Find where the given text appears and provide that cell's center as (X, Y) coordinate. 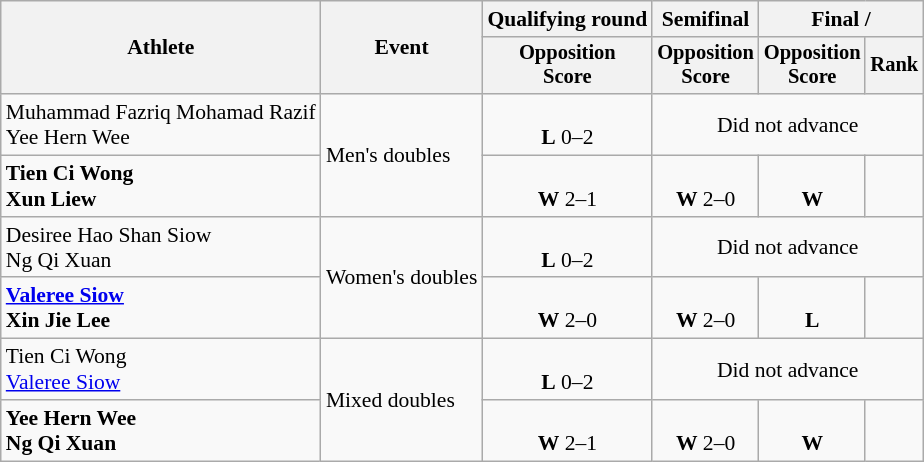
Desiree Hao Shan SiowNg Qi Xuan (161, 248)
Final / (841, 19)
Athlete (161, 48)
Rank (894, 66)
Muhammad Fazriq Mohamad RazifYee Hern Wee (161, 124)
Women's doubles (402, 278)
Yee Hern WeeNg Qi Xuan (161, 430)
Qualifying round (567, 19)
Men's doubles (402, 155)
L (812, 308)
Semifinal (706, 19)
Event (402, 48)
Tien Ci WongXun Liew (161, 186)
Mixed doubles (402, 400)
Valeree SiowXin Jie Lee (161, 308)
Tien Ci WongValeree Siow (161, 370)
